Return the (X, Y) coordinate for the center point of the cell that contains the specified text.  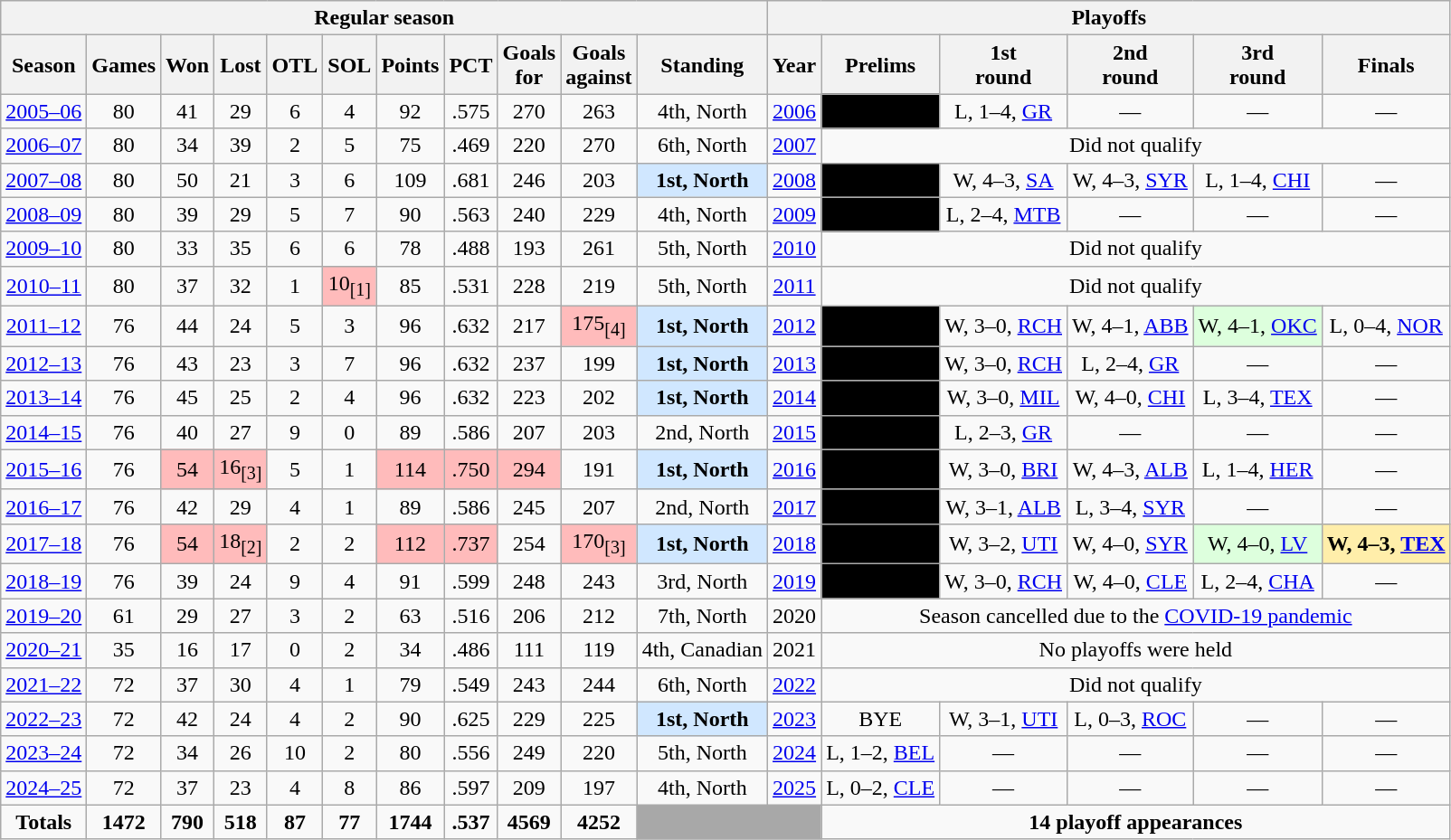
25 (241, 398)
91 (411, 581)
2012 (794, 326)
.563 (470, 214)
W, 3–2, UTI (1004, 543)
2012–13 (43, 363)
W, 4–3, TEX (1386, 543)
2013–14 (43, 398)
L, 2–4, GR (1131, 363)
237 (529, 363)
.737 (470, 543)
2015 (794, 432)
.681 (470, 180)
518 (241, 822)
2016–17 (43, 506)
L, 0–3, ROC (1131, 719)
223 (529, 398)
7th, North (702, 616)
Prelims (881, 65)
Goalsagainst (599, 65)
L, 2–4, MTB (1004, 214)
790 (188, 822)
L, 3–4, SYR (1131, 506)
263 (599, 111)
Regular season (384, 18)
.469 (470, 146)
.625 (470, 719)
109 (411, 180)
W, 3–0, MIL (1004, 398)
L, 0–4, NOR (1386, 326)
L, 1–4, GR (1004, 111)
61 (124, 616)
8 (349, 788)
2009 (794, 214)
16[3] (241, 469)
W, 4–1, ABB (1131, 326)
Lost (241, 65)
SOL (349, 65)
Goalsfor (529, 65)
2020–21 (43, 650)
240 (529, 214)
4th, Canadian (702, 650)
.537 (470, 822)
W, 4–3, SYR (1131, 180)
10[1] (349, 286)
W, 4–0, LV (1257, 543)
4569 (529, 822)
Year (794, 65)
2015–16 (43, 469)
.599 (470, 581)
Totals (43, 822)
L, 1–4, HER (1257, 469)
2021–22 (43, 684)
175[4] (599, 326)
17 (241, 650)
.597 (470, 788)
86 (411, 788)
L, 1–2, BEL (881, 753)
248 (529, 581)
.488 (470, 249)
87 (295, 822)
2011 (794, 286)
No playoffs were held (1136, 650)
21 (241, 180)
191 (599, 469)
Won (188, 65)
63 (411, 616)
L, 2–3, GR (1004, 432)
44 (188, 326)
2014 (794, 398)
225 (599, 719)
170[3] (599, 543)
.516 (470, 616)
33 (188, 249)
PCT (470, 65)
112 (411, 543)
18[2] (241, 543)
32 (241, 286)
.750 (470, 469)
2010–11 (43, 286)
197 (599, 788)
2018 (794, 543)
10 (295, 753)
W, 3–1, ALB (1004, 506)
2023–24 (43, 753)
OTL (295, 65)
41 (188, 111)
2020 (794, 616)
2007 (794, 146)
.486 (470, 650)
246 (529, 180)
92 (411, 111)
2013 (794, 363)
W, 4–0, CHI (1131, 398)
2008–09 (43, 214)
2024–25 (43, 788)
245 (529, 506)
Season (43, 65)
50 (188, 180)
78 (411, 249)
206 (529, 616)
2019–20 (43, 616)
2006–07 (43, 146)
2019 (794, 581)
3rd, North (702, 581)
W, 4–3, ALB (1131, 469)
75 (411, 146)
L, 2–4, CHA (1257, 581)
Standing (702, 65)
L, 1–4, CHI (1257, 180)
3rdround (1257, 65)
16 (188, 650)
2008 (794, 180)
1stround (1004, 65)
244 (599, 684)
Games (124, 65)
L, 3–4, TEX (1257, 398)
L, 0–2, CLE (881, 788)
2022 (794, 684)
4252 (599, 822)
1744 (411, 822)
294 (529, 469)
.531 (470, 286)
2009–10 (43, 249)
85 (411, 286)
228 (529, 286)
114 (411, 469)
.549 (470, 684)
77 (349, 822)
2025 (794, 788)
2022–23 (43, 719)
2016 (794, 469)
2018–19 (43, 581)
2014–15 (43, 432)
Season cancelled due to the COVID-19 pandemic (1136, 616)
45 (188, 398)
30 (241, 684)
W, 3–1, UTI (1004, 719)
W, 4–3, SA (1004, 180)
43 (188, 363)
2024 (794, 753)
2017 (794, 506)
249 (529, 753)
Points (411, 65)
2ndround (1131, 65)
219 (599, 286)
254 (529, 543)
26 (241, 753)
193 (529, 249)
W, 4–0, SYR (1131, 543)
14 playoff appearances (1136, 822)
2017–18 (43, 543)
Playoffs (1109, 18)
261 (599, 249)
2005–06 (43, 111)
2011–12 (43, 326)
W, 3–0, BRI (1004, 469)
40 (188, 432)
202 (599, 398)
2023 (794, 719)
2010 (794, 249)
111 (529, 650)
209 (529, 788)
BYE (881, 719)
W, 4–0, CLE (1131, 581)
2021 (794, 650)
2006 (794, 111)
217 (529, 326)
212 (599, 616)
199 (599, 363)
W, 4–1, OKC (1257, 326)
.575 (470, 111)
79 (411, 684)
.556 (470, 753)
Finals (1386, 65)
119 (599, 650)
1472 (124, 822)
2007–08 (43, 180)
